Detect which cell encompasses the target text, then output its (X, Y) center coordinate. 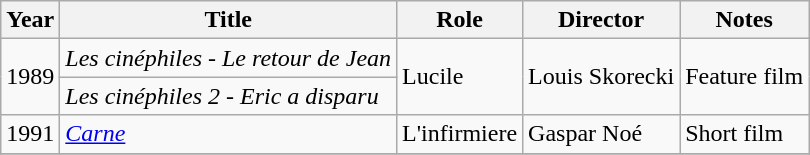
Role (460, 20)
Gaspar Noé (602, 134)
Feature film (744, 77)
Les cinéphiles 2 - Eric a disparu (228, 96)
L'infirmiere (460, 134)
Notes (744, 20)
Lucile (460, 77)
Carne (228, 134)
Louis Skorecki (602, 77)
Les cinéphiles - Le retour de Jean (228, 58)
Year (30, 20)
Short film (744, 134)
Director (602, 20)
1991 (30, 134)
Title (228, 20)
1989 (30, 77)
